From the cell containing the given text, extract its center point as (x, y) coordinate. 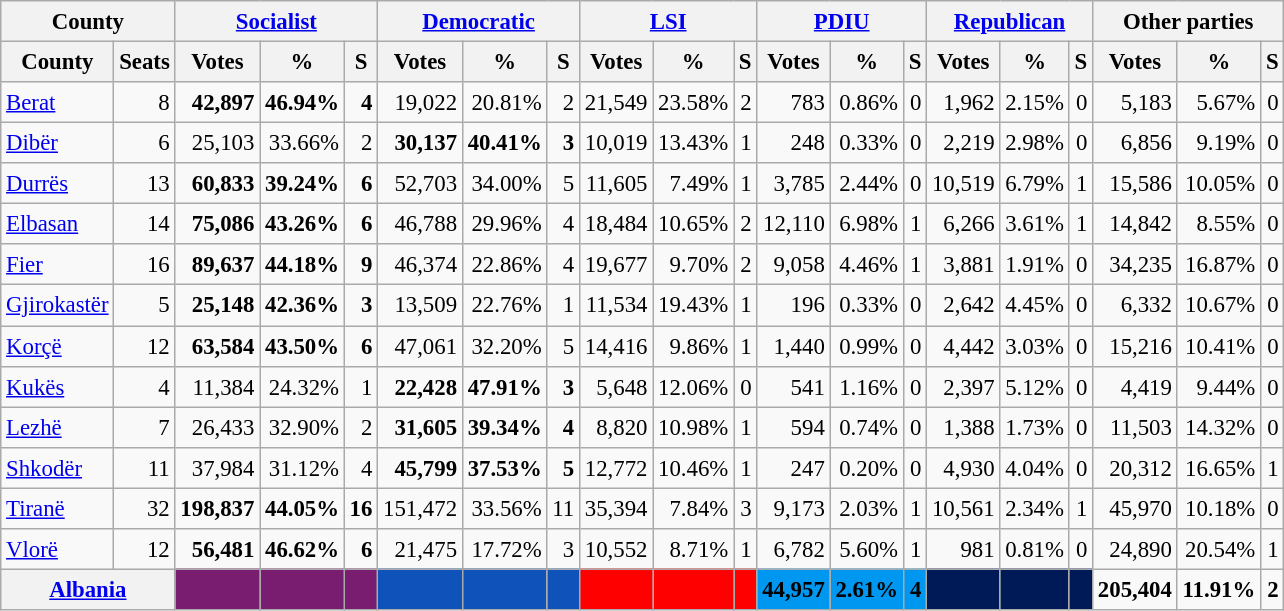
0.86% (866, 102)
1.73% (1034, 428)
46,374 (420, 264)
196 (794, 306)
39.24% (302, 184)
15,216 (1136, 346)
Vlorë (58, 550)
44.05% (302, 508)
205,404 (1136, 590)
20.81% (504, 102)
24,890 (1136, 550)
10.05% (1218, 184)
46.62% (302, 550)
9,058 (794, 264)
47.91% (504, 386)
10.41% (1218, 346)
60,833 (218, 184)
16.87% (1218, 264)
4.46% (866, 264)
3,785 (794, 184)
13.43% (694, 144)
33.56% (504, 508)
12.06% (694, 386)
18,484 (616, 224)
1.16% (866, 386)
0.20% (866, 468)
7.84% (694, 508)
9 (360, 264)
13 (144, 184)
LSI (668, 22)
25,148 (218, 306)
20,312 (1136, 468)
Fier (58, 264)
52,703 (420, 184)
13,509 (420, 306)
7 (144, 428)
31,605 (420, 428)
10.98% (694, 428)
0.81% (1034, 550)
6,332 (1136, 306)
6,266 (964, 224)
10,561 (964, 508)
Gjirokastër (58, 306)
47,061 (420, 346)
2.61% (866, 590)
Socialist (276, 22)
0.99% (866, 346)
3.61% (1034, 224)
Albania (88, 590)
14,842 (1136, 224)
37.53% (504, 468)
22.76% (504, 306)
247 (794, 468)
25,103 (218, 144)
PDIU (842, 22)
10.18% (1218, 508)
Elbasan (58, 224)
10.65% (694, 224)
14 (144, 224)
8.71% (694, 550)
12,772 (616, 468)
9.70% (694, 264)
11,384 (218, 386)
10,552 (616, 550)
10,519 (964, 184)
75,086 (218, 224)
9.19% (1218, 144)
1.91% (1034, 264)
89,637 (218, 264)
12,110 (794, 224)
14.32% (1218, 428)
Kukës (58, 386)
20.54% (1218, 550)
4,930 (964, 468)
8 (144, 102)
39.34% (504, 428)
37,984 (218, 468)
45,970 (1136, 508)
21,475 (420, 550)
23.58% (694, 102)
19,677 (616, 264)
3.03% (1034, 346)
11,534 (616, 306)
31.12% (302, 468)
63,584 (218, 346)
2,219 (964, 144)
2.98% (1034, 144)
33.66% (302, 144)
15,586 (1136, 184)
8.55% (1218, 224)
541 (794, 386)
4.45% (1034, 306)
46,788 (420, 224)
8,820 (616, 428)
26,433 (218, 428)
44.18% (302, 264)
5.67% (1218, 102)
17.72% (504, 550)
2.34% (1034, 508)
4,442 (964, 346)
1,962 (964, 102)
34.00% (504, 184)
30,137 (420, 144)
21,549 (616, 102)
43.50% (302, 346)
32.90% (302, 428)
35,394 (616, 508)
2.03% (866, 508)
594 (794, 428)
4.04% (1034, 468)
248 (794, 144)
1,440 (794, 346)
9.86% (694, 346)
45,799 (420, 468)
29.96% (504, 224)
Lezhë (58, 428)
6,856 (1136, 144)
2,397 (964, 386)
Seats (144, 62)
10.46% (694, 468)
981 (964, 550)
22,428 (420, 386)
6.98% (866, 224)
198,837 (218, 508)
Durrës (58, 184)
34,235 (1136, 264)
2,642 (964, 306)
42.36% (302, 306)
40.41% (504, 144)
10.67% (1218, 306)
5.60% (866, 550)
3,881 (964, 264)
0.74% (866, 428)
42,897 (218, 102)
10,019 (616, 144)
5,648 (616, 386)
7.49% (694, 184)
9.44% (1218, 386)
Berat (58, 102)
Other parties (1188, 22)
2.15% (1034, 102)
11,605 (616, 184)
6,782 (794, 550)
1,388 (964, 428)
Democratic (479, 22)
46.94% (302, 102)
24.32% (302, 386)
9,173 (794, 508)
32 (144, 508)
Tiranë (58, 508)
Shkodër (58, 468)
43.26% (302, 224)
56,481 (218, 550)
5.12% (1034, 386)
22.86% (504, 264)
32.20% (504, 346)
Korçë (58, 346)
783 (794, 102)
44,957 (794, 590)
4,419 (1136, 386)
19,022 (420, 102)
6.79% (1034, 184)
Dibër (58, 144)
151,472 (420, 508)
11.91% (1218, 590)
19.43% (694, 306)
11,503 (1136, 428)
2.44% (866, 184)
5,183 (1136, 102)
16.65% (1218, 468)
Republican (1010, 22)
14,416 (616, 346)
